From the cell containing the given text, extract its center point as [x, y] coordinate. 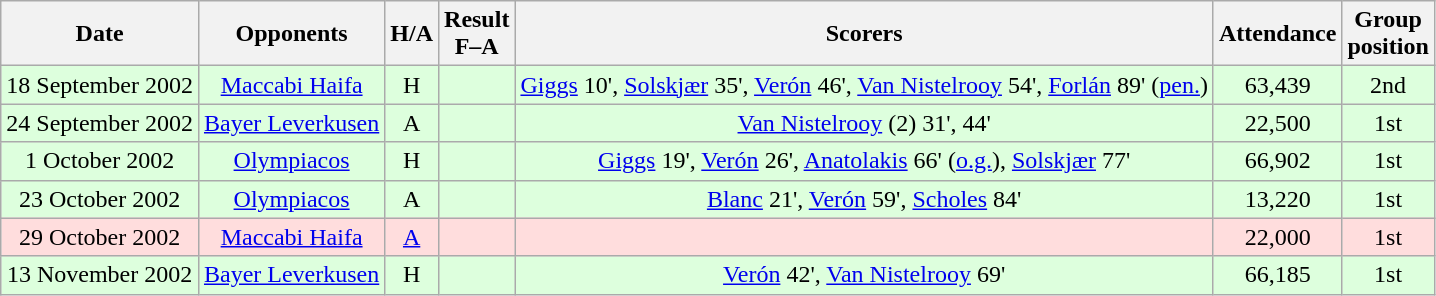
Scorers [864, 34]
66,902 [1277, 161]
Van Nistelrooy (2) 31', 44' [864, 123]
63,439 [1277, 85]
23 October 2002 [100, 199]
Giggs 10', Solskjær 35', Verón 46', Van Nistelrooy 54', Forlán 89' (pen.) [864, 85]
H/A [412, 34]
Attendance [1277, 34]
ResultF–A [477, 34]
Giggs 19', Verón 26', Anatolakis 66' (o.g.), Solskjær 77' [864, 161]
66,185 [1277, 275]
2nd [1388, 85]
22,500 [1277, 123]
Verón 42', Van Nistelrooy 69' [864, 275]
22,000 [1277, 237]
Groupposition [1388, 34]
18 September 2002 [100, 85]
Opponents [291, 34]
29 October 2002 [100, 237]
Blanc 21', Verón 59', Scholes 84' [864, 199]
Date [100, 34]
13,220 [1277, 199]
24 September 2002 [100, 123]
13 November 2002 [100, 275]
1 October 2002 [100, 161]
